Return the [x, y] coordinate for the center point of the cell that contains the specified text.  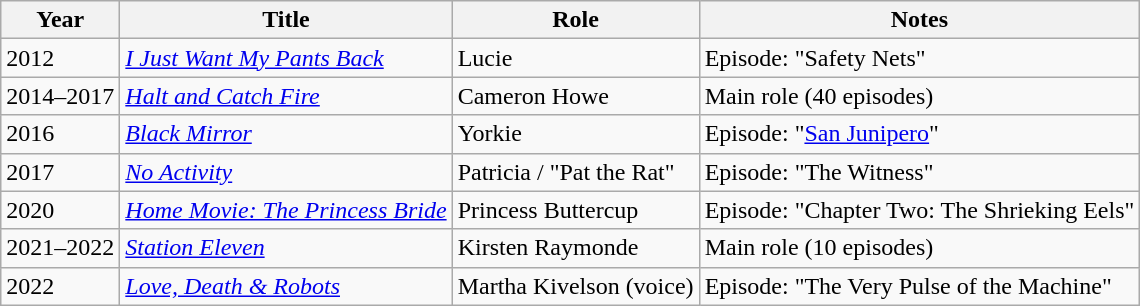
Episode: "The Very Pulse of the Machine" [920, 286]
2017 [60, 172]
Episode: "San Junipero" [920, 134]
2022 [60, 286]
Martha Kivelson (voice) [576, 286]
2021–2022 [60, 248]
Station Eleven [286, 248]
2014–2017 [60, 96]
Episode: "The Witness" [920, 172]
2012 [60, 58]
Main role (40 episodes) [920, 96]
Notes [920, 20]
Main role (10 episodes) [920, 248]
Yorkie [576, 134]
Home Movie: The Princess Bride [286, 210]
Kirsten Raymonde [576, 248]
2020 [60, 210]
Patricia / "Pat the Rat" [576, 172]
Role [576, 20]
I Just Want My Pants Back [286, 58]
Halt and Catch Fire [286, 96]
2016 [60, 134]
Episode: "Safety Nets" [920, 58]
Cameron Howe [576, 96]
Year [60, 20]
Black Mirror [286, 134]
Episode: "Chapter Two: The Shrieking Eels" [920, 210]
Title [286, 20]
Lucie [576, 58]
Love, Death & Robots [286, 286]
Princess Buttercup [576, 210]
No Activity [286, 172]
